Identify which cell holds the provided text, then report its [X, Y] central coordinate. 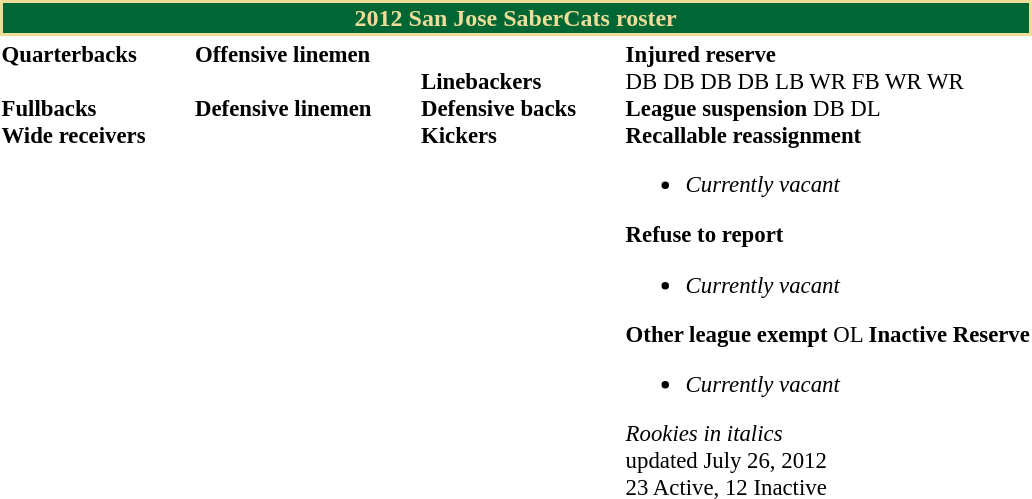
2012 San Jose SaberCats roster [516, 18]
